Capture the cell that displays the provided text and extract its (x, y) central coordinate. 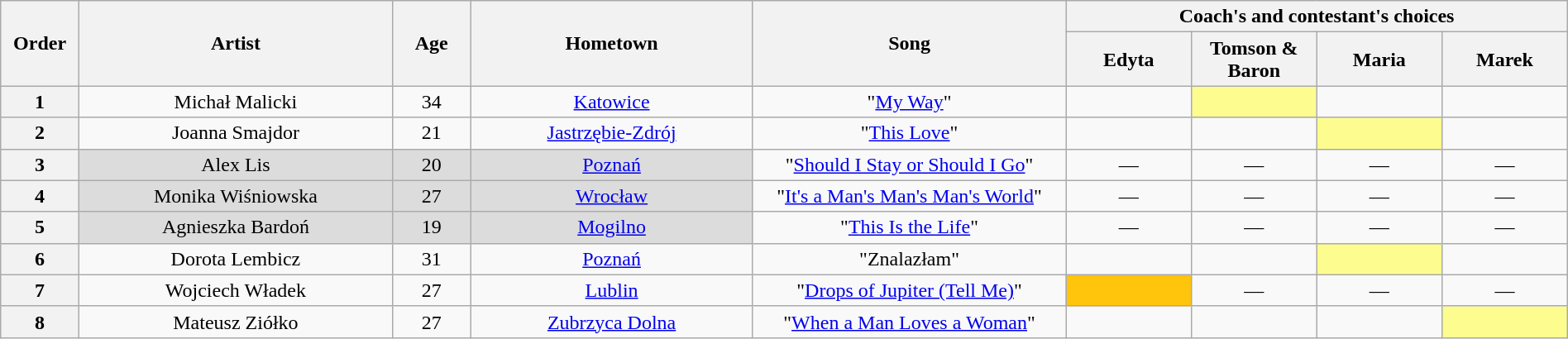
Dorota Lembicz (235, 259)
Order (40, 43)
Agnieszka Bardoń (235, 227)
8 (40, 322)
Artist (235, 43)
Alex Lis (235, 165)
34 (432, 102)
31 (432, 259)
Maria (1379, 60)
Michał Malicki (235, 102)
Wrocław (612, 196)
Wojciech Władek (235, 290)
4 (40, 196)
Coach's and contestant's choices (1317, 17)
"When a Man Loves a Woman" (910, 322)
Zubrzyca Dolna (612, 322)
Joanna Smajdor (235, 133)
Monika Wiśniowska (235, 196)
"Znalazłam" (910, 259)
Edyta (1129, 60)
"This Is the Life" (910, 227)
Marek (1505, 60)
2 (40, 133)
Tomson & Baron (1255, 60)
19 (432, 227)
"It's a Man's Man's Man's World" (910, 196)
21 (432, 133)
Song (910, 43)
Mateusz Ziółko (235, 322)
"Drops of Jupiter (Tell Me)" (910, 290)
Jastrzębie-Zdrój (612, 133)
Katowice (612, 102)
Age (432, 43)
Hometown (612, 43)
3 (40, 165)
6 (40, 259)
"This Love" (910, 133)
Mogilno (612, 227)
Lublin (612, 290)
"My Way" (910, 102)
"Should I Stay or Should I Go" (910, 165)
1 (40, 102)
5 (40, 227)
7 (40, 290)
20 (432, 165)
